Capture the cell that displays the provided text and extract its (x, y) central coordinate. 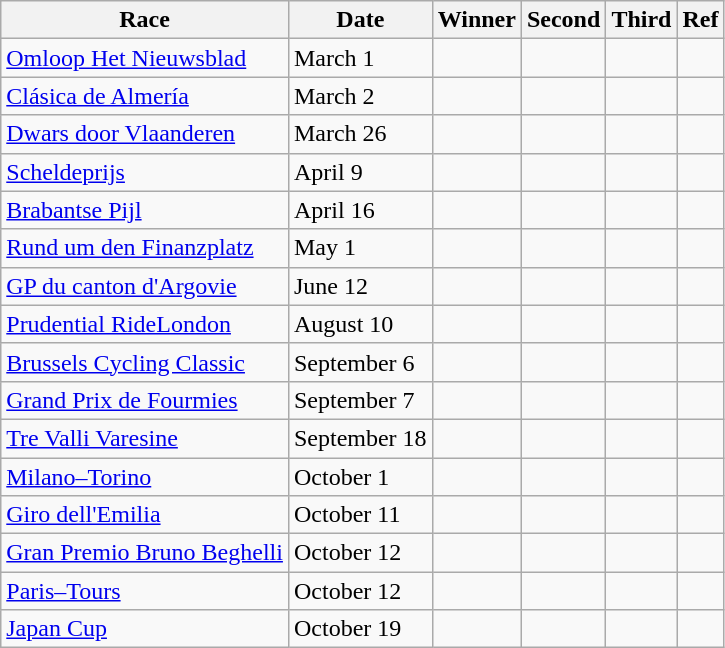
Third (642, 20)
Brussels Cycling Classic (145, 362)
Prudential RideLondon (145, 324)
March 1 (360, 58)
April 16 (360, 210)
March 2 (360, 96)
Date (360, 20)
Ref (700, 20)
Milano–Torino (145, 477)
Omloop Het Nieuwsblad (145, 58)
Clásica de Almería (145, 96)
March 26 (360, 134)
Grand Prix de Fourmies (145, 400)
Paris–Tours (145, 591)
Winner (476, 20)
October 1 (360, 477)
Tre Valli Varesine (145, 438)
May 1 (360, 248)
Dwars door Vlaanderen (145, 134)
September 7 (360, 400)
Second (563, 20)
April 9 (360, 172)
Japan Cup (145, 629)
Rund um den Finanzplatz (145, 248)
Race (145, 20)
Brabantse Pijl (145, 210)
October 19 (360, 629)
October 11 (360, 515)
Gran Premio Bruno Beghelli (145, 553)
June 12 (360, 286)
September 6 (360, 362)
August 10 (360, 324)
Giro dell'Emilia (145, 515)
Scheldeprijs (145, 172)
GP du canton d'Argovie (145, 286)
September 18 (360, 438)
